Determine the [X, Y] coordinate at the center of the cell enclosing the given text.  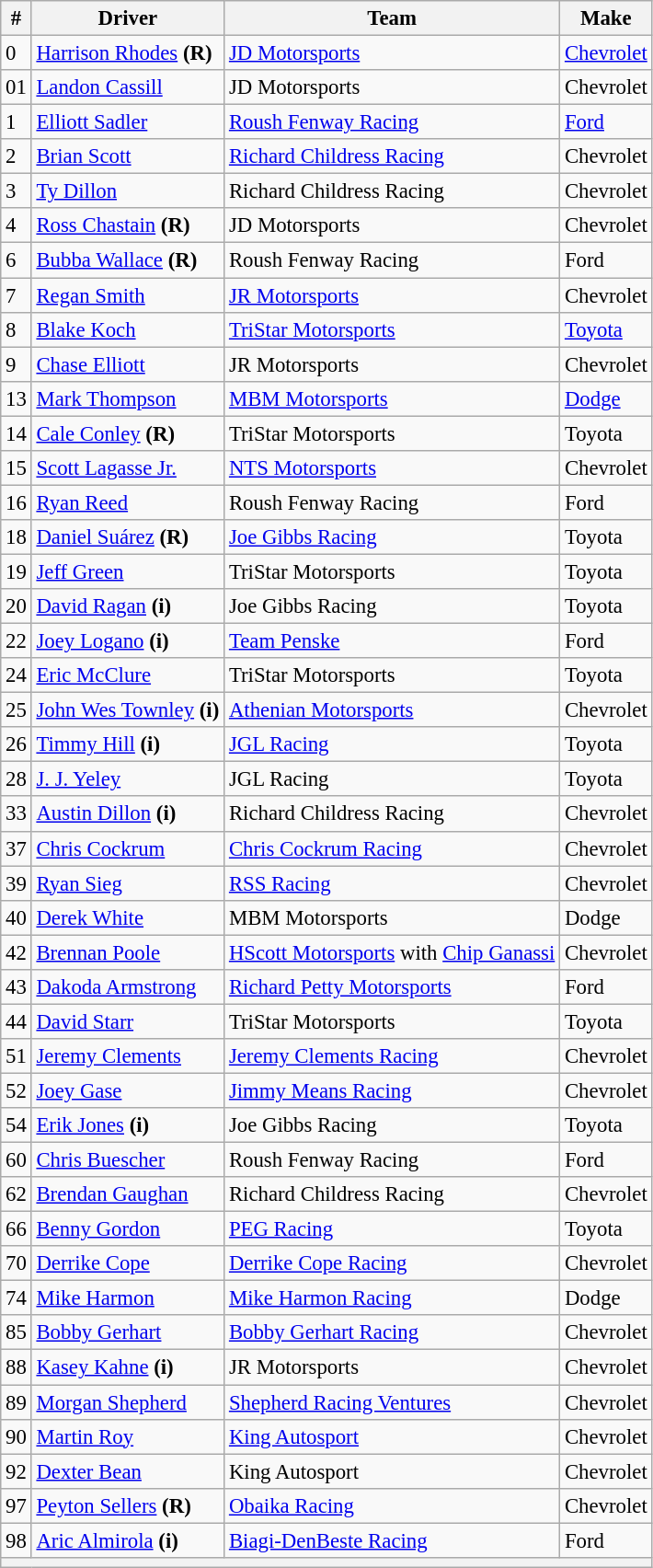
# [17, 18]
PEG Racing [392, 1229]
51 [17, 1056]
39 [17, 883]
2 [17, 156]
90 [17, 1436]
Mike Harmon Racing [392, 1298]
15 [17, 468]
Team [392, 18]
33 [17, 814]
J. J. Yeley [127, 779]
Shepherd Racing Ventures [392, 1402]
Jeremy Clements Racing [392, 1056]
Dakoda Armstrong [127, 987]
74 [17, 1298]
Obaika Racing [392, 1505]
89 [17, 1402]
Brian Scott [127, 156]
1 [17, 122]
44 [17, 1021]
Bobby Gerhart Racing [392, 1333]
0 [17, 53]
Jimmy Means Racing [392, 1090]
16 [17, 502]
13 [17, 398]
4 [17, 225]
Derrike Cope Racing [392, 1263]
6 [17, 260]
RSS Racing [392, 883]
Bobby Gerhart [127, 1333]
24 [17, 675]
David Ragan (i) [127, 606]
3 [17, 191]
John Wes Townley (i) [127, 710]
42 [17, 952]
43 [17, 987]
Ryan Reed [127, 502]
Elliott Sadler [127, 122]
Daniel Suárez (R) [127, 537]
Benny Gordon [127, 1229]
Make [606, 18]
Morgan Shepherd [127, 1402]
98 [17, 1540]
Kasey Kahne (i) [127, 1367]
Chris Cockrum [127, 848]
Athenian Motorsports [392, 710]
Jeremy Clements [127, 1056]
Ross Chastain (R) [127, 225]
Austin Dillon (i) [127, 814]
HScott Motorsports with Chip Ganassi [392, 952]
18 [17, 537]
52 [17, 1090]
14 [17, 433]
Landon Cassill [127, 87]
Chase Elliott [127, 364]
22 [17, 641]
Derek White [127, 917]
Richard Petty Motorsports [392, 987]
NTS Motorsports [392, 468]
85 [17, 1333]
Joey Gase [127, 1090]
Joey Logano (i) [127, 641]
Blake Koch [127, 329]
Aric Almirola (i) [127, 1540]
40 [17, 917]
Ryan Sieg [127, 883]
Driver [127, 18]
Regan Smith [127, 295]
Martin Roy [127, 1436]
92 [17, 1471]
Eric McClure [127, 675]
25 [17, 710]
Ty Dillon [127, 191]
20 [17, 606]
Chris Cockrum Racing [392, 848]
70 [17, 1263]
28 [17, 779]
97 [17, 1505]
Brennan Poole [127, 952]
Jeff Green [127, 571]
Timmy Hill (i) [127, 744]
54 [17, 1125]
Team Penske [392, 641]
Harrison Rhodes (R) [127, 53]
66 [17, 1229]
Biagi-DenBeste Racing [392, 1540]
9 [17, 364]
Chris Buescher [127, 1160]
Scott Lagasse Jr. [127, 468]
60 [17, 1160]
Brendan Gaughan [127, 1194]
Derrike Cope [127, 1263]
David Starr [127, 1021]
88 [17, 1367]
Mike Harmon [127, 1298]
Dexter Bean [127, 1471]
Erik Jones (i) [127, 1125]
7 [17, 295]
Cale Conley (R) [127, 433]
37 [17, 848]
Mark Thompson [127, 398]
01 [17, 87]
Peyton Sellers (R) [127, 1505]
26 [17, 744]
Bubba Wallace (R) [127, 260]
19 [17, 571]
62 [17, 1194]
8 [17, 329]
